Search for the cell housing the specified text and yield its (x, y) center coordinate. 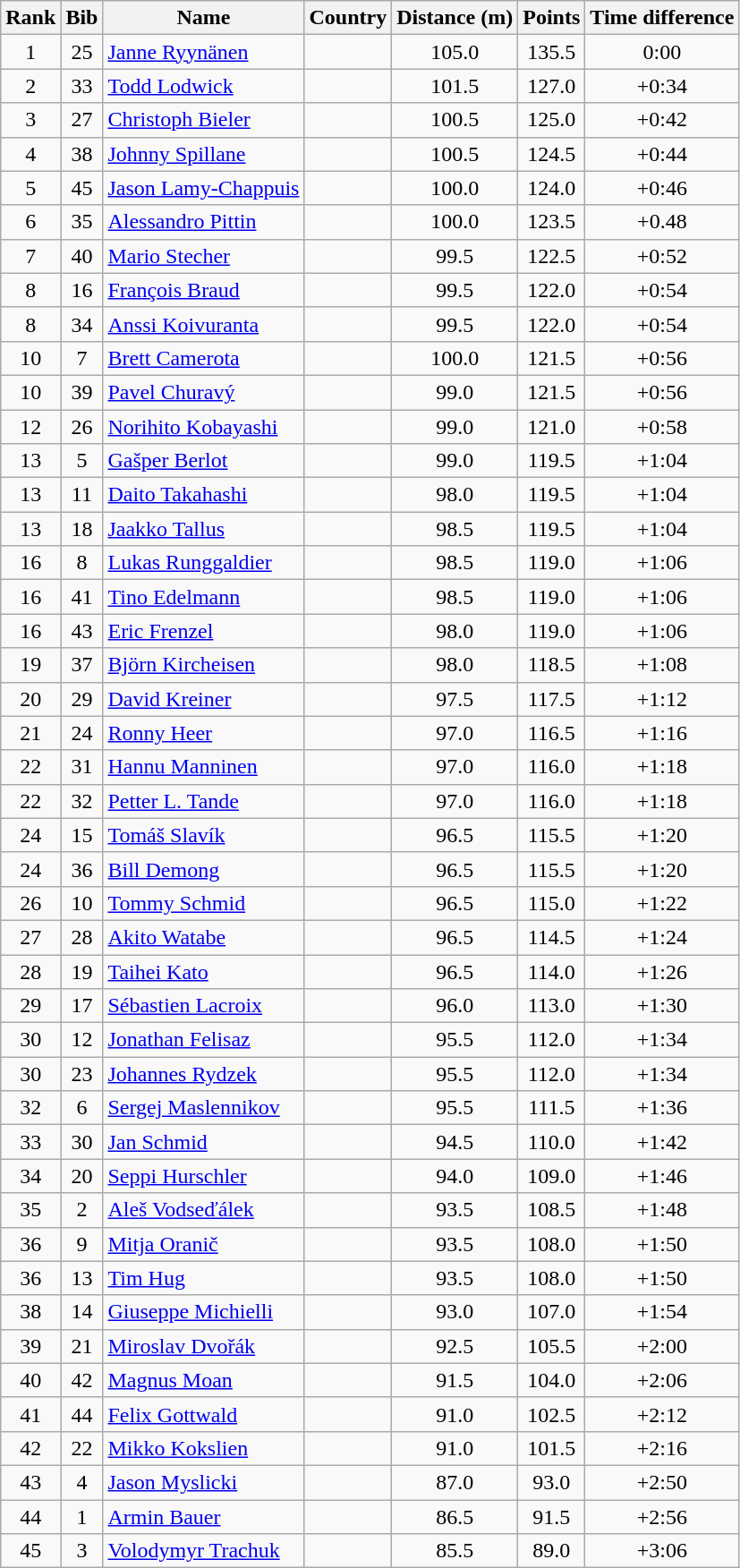
Points (551, 18)
Tomáš Slavík (204, 835)
105.5 (551, 1346)
Tino Edelmann (204, 597)
Petter L. Tande (204, 801)
+1:46 (662, 1176)
105.0 (455, 52)
Jan Schmid (204, 1142)
Armin Bauer (204, 1517)
Country (348, 18)
94.5 (455, 1142)
+1:30 (662, 1006)
114.5 (551, 937)
89.0 (551, 1551)
86.5 (455, 1517)
102.5 (551, 1414)
Seppi Hurschler (204, 1176)
Aleš Vodseďálek (204, 1210)
+0:52 (662, 256)
124.0 (551, 188)
Eric Frenzel (204, 631)
Mikko Kokslien (204, 1448)
114.0 (551, 971)
Bill Demong (204, 869)
+3:06 (662, 1551)
Norihito Kobayashi (204, 427)
Volodymyr Trachuk (204, 1551)
15 (82, 835)
Distance (m) (455, 18)
23 (82, 1074)
104.0 (551, 1380)
+1:12 (662, 699)
Magnus Moan (204, 1380)
17 (82, 1006)
+0:44 (662, 154)
121.0 (551, 427)
11 (82, 495)
Ronny Heer (204, 733)
+2:12 (662, 1414)
+2:06 (662, 1380)
Gašper Berlot (204, 461)
Janne Ryynänen (204, 52)
Björn Kircheisen (204, 665)
Pavel Churavý (204, 392)
Jason Myslicki (204, 1482)
Name (204, 18)
110.0 (551, 1142)
+2:50 (662, 1482)
96.0 (455, 1006)
+0:42 (662, 120)
111.5 (551, 1108)
+1:22 (662, 903)
37 (82, 665)
+0:34 (662, 86)
85.5 (455, 1551)
Johnny Spillane (204, 154)
Taihei Kato (204, 971)
92.5 (455, 1346)
118.5 (551, 665)
Tommy Schmid (204, 903)
Felix Gottwald (204, 1414)
18 (82, 529)
97.5 (455, 699)
Todd Lodwick (204, 86)
Sébastien Lacroix (204, 1006)
9 (82, 1244)
127.0 (551, 86)
François Braud (204, 290)
Johannes Rydzek (204, 1074)
124.5 (551, 154)
+1:26 (662, 971)
125.0 (551, 120)
31 (82, 767)
+0:58 (662, 427)
Rank (30, 18)
Jonathan Felisaz (204, 1040)
Lukas Runggaldier (204, 563)
+1:08 (662, 665)
25 (82, 52)
+2:56 (662, 1517)
122.5 (551, 256)
Sergej Maslennikov (204, 1108)
Jaakko Tallus (204, 529)
+0.48 (662, 222)
Miroslav Dvořák (204, 1346)
Christoph Bieler (204, 120)
14 (82, 1312)
87.0 (455, 1482)
+0:46 (662, 188)
107.0 (551, 1312)
Jason Lamy-Chappuis (204, 188)
Bib (82, 18)
+1:54 (662, 1312)
+1:48 (662, 1210)
116.5 (551, 733)
+2:00 (662, 1346)
Giuseppe Michielli (204, 1312)
115.0 (551, 903)
123.5 (551, 222)
Anssi Koivuranta (204, 324)
Alessandro Pittin (204, 222)
+1:42 (662, 1142)
+1:16 (662, 733)
+2:16 (662, 1448)
94.0 (455, 1176)
108.5 (551, 1210)
Mitja Oranič (204, 1244)
117.5 (551, 699)
Time difference (662, 18)
Mario Stecher (204, 256)
Daito Takahashi (204, 495)
109.0 (551, 1176)
+1:24 (662, 937)
113.0 (551, 1006)
Hannu Manninen (204, 767)
David Kreiner (204, 699)
135.5 (551, 52)
0:00 (662, 52)
+1:36 (662, 1108)
Akito Watabe (204, 937)
Brett Camerota (204, 358)
Tim Hug (204, 1278)
